Determine the (X, Y) coordinate at the center of the cell enclosing the given text.  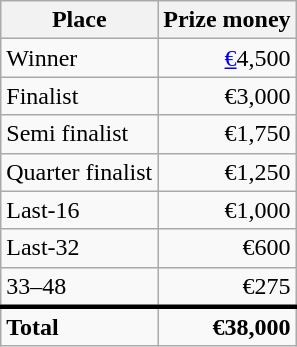
Quarter finalist (80, 172)
€1,250 (227, 172)
Place (80, 20)
Winner (80, 58)
Prize money (227, 20)
€600 (227, 248)
Semi finalist (80, 134)
€275 (227, 287)
33–48 (80, 287)
€4,500 (227, 58)
€38,000 (227, 327)
Last-16 (80, 210)
Finalist (80, 96)
€1,000 (227, 210)
€3,000 (227, 96)
€1,750 (227, 134)
Last-32 (80, 248)
Total (80, 327)
